Output the [x, y] coordinate of the center of the cell containing the given text.  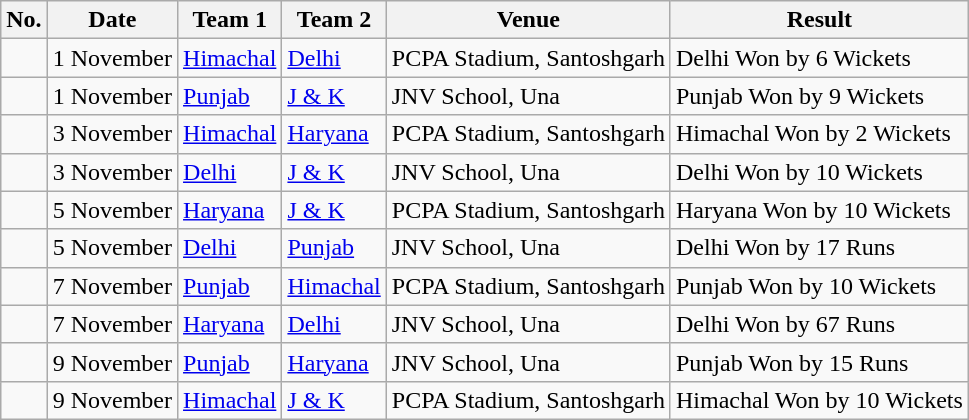
Punjab Won by 15 Runs [819, 362]
Delhi Won by 10 Wickets [819, 172]
Venue [528, 20]
Delhi Won by 67 Runs [819, 324]
Punjab Won by 9 Wickets [819, 96]
Punjab Won by 10 Wickets [819, 286]
No. [24, 20]
Delhi Won by 17 Runs [819, 248]
Result [819, 20]
Himachal Won by 2 Wickets [819, 134]
Delhi Won by 6 Wickets [819, 58]
Team 1 [230, 20]
Date [112, 20]
Team 2 [334, 20]
Himachal Won by 10 Wickets [819, 400]
Haryana Won by 10 Wickets [819, 210]
